Identify which cell holds the provided text, then report its [x, y] central coordinate. 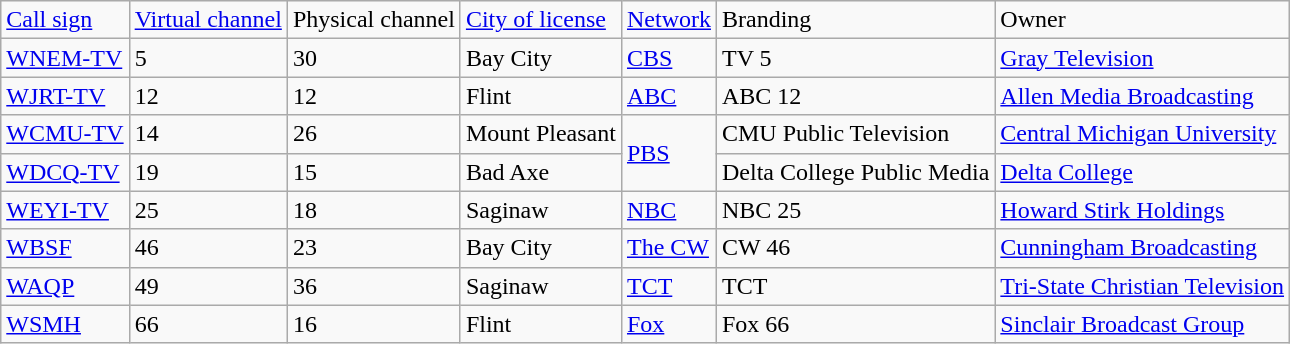
CBS [668, 58]
5 [208, 58]
Tri-State Christian Television [1142, 286]
23 [374, 248]
Cunningham Broadcasting [1142, 248]
26 [374, 134]
Allen Media Broadcasting [1142, 96]
14 [208, 134]
City of license [540, 20]
PBS [668, 153]
WSMH [65, 324]
WAQP [65, 286]
Gray Television [1142, 58]
Bad Axe [540, 172]
WEYI-TV [65, 210]
46 [208, 248]
WJRT-TV [65, 96]
WDCQ-TV [65, 172]
Delta College [1142, 172]
WBSF [65, 248]
Central Michigan University [1142, 134]
ABC [668, 96]
36 [374, 286]
Virtual channel [208, 20]
15 [374, 172]
CMU Public Television [855, 134]
The CW [668, 248]
CW 46 [855, 248]
Delta College Public Media [855, 172]
NBC [668, 210]
66 [208, 324]
16 [374, 324]
Howard Stirk Holdings [1142, 210]
WNEM-TV [65, 58]
25 [208, 210]
30 [374, 58]
TV 5 [855, 58]
NBC 25 [855, 210]
ABC 12 [855, 96]
Mount Pleasant [540, 134]
18 [374, 210]
WCMU-TV [65, 134]
19 [208, 172]
Fox [668, 324]
Call sign [65, 20]
Physical channel [374, 20]
Sinclair Broadcast Group [1142, 324]
Fox 66 [855, 324]
Owner [1142, 20]
49 [208, 286]
Network [668, 20]
Branding [855, 20]
